Locate the cell with the specified text and output its [X, Y] center coordinate. 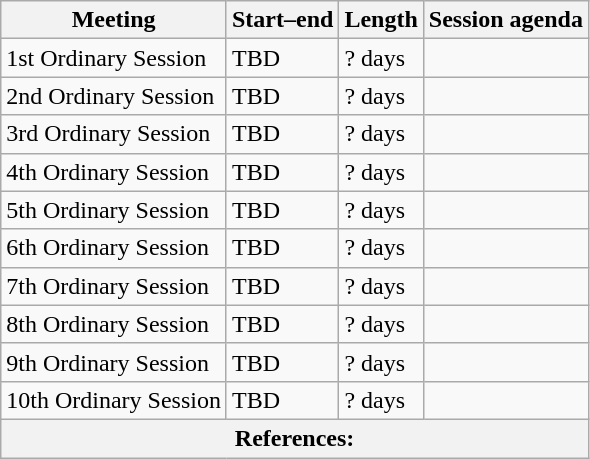
2nd Ordinary Session [114, 96]
Length [381, 20]
9th Ordinary Session [114, 362]
Meeting [114, 20]
3rd Ordinary Session [114, 134]
5th Ordinary Session [114, 210]
Start–end [282, 20]
Session agenda [506, 20]
7th Ordinary Session [114, 286]
4th Ordinary Session [114, 172]
10th Ordinary Session [114, 400]
6th Ordinary Session [114, 248]
1st Ordinary Session [114, 58]
References: [295, 438]
8th Ordinary Session [114, 324]
